Scan for the cell matching the given text and deliver its (X, Y) coordinate at center. 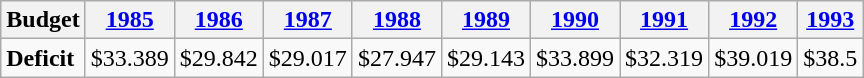
1990 (574, 20)
$33.899 (574, 58)
1993 (830, 20)
$33.389 (130, 58)
1985 (130, 20)
1989 (486, 20)
$32.319 (664, 58)
$39.019 (754, 58)
$27.947 (396, 58)
1991 (664, 20)
1986 (218, 20)
$29.017 (308, 58)
$29.143 (486, 58)
$29.842 (218, 58)
1988 (396, 20)
1992 (754, 20)
1987 (308, 20)
Deficit (43, 58)
Budget (43, 20)
$38.5 (830, 58)
